Locate the cell with the specified text and output its [X, Y] center coordinate. 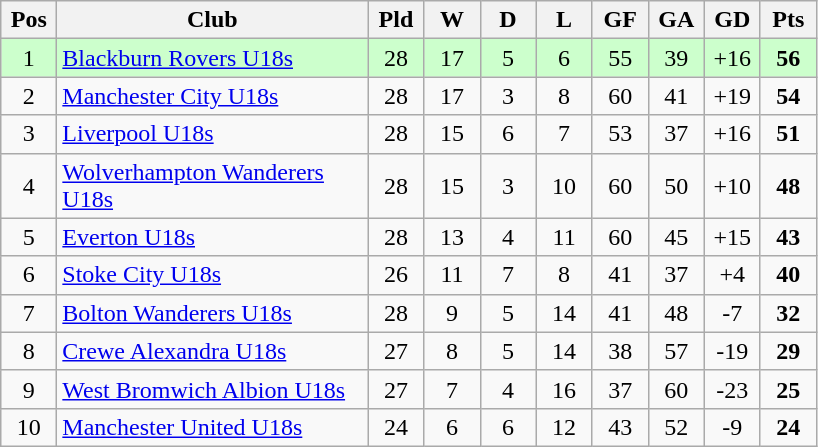
+15 [732, 237]
2 [29, 96]
16 [564, 389]
Crewe Alexandra U18s [212, 351]
Manchester United U18s [212, 427]
-19 [732, 351]
25 [788, 389]
+10 [732, 186]
53 [620, 134]
45 [676, 237]
-7 [732, 313]
GF [620, 20]
Stoke City U18s [212, 275]
51 [788, 134]
L [564, 20]
Everton U18s [212, 237]
Blackburn Rovers U18s [212, 58]
56 [788, 58]
57 [676, 351]
Pld [396, 20]
55 [620, 58]
54 [788, 96]
40 [788, 275]
52 [676, 427]
1 [29, 58]
13 [452, 237]
50 [676, 186]
Wolverhampton Wanderers U18s [212, 186]
38 [620, 351]
32 [788, 313]
29 [788, 351]
W [452, 20]
GA [676, 20]
Club [212, 20]
+19 [732, 96]
Bolton Wanderers U18s [212, 313]
D [508, 20]
GD [732, 20]
12 [564, 427]
Manchester City U18s [212, 96]
-23 [732, 389]
+4 [732, 275]
-9 [732, 427]
39 [676, 58]
Pos [29, 20]
Liverpool U18s [212, 134]
Pts [788, 20]
26 [396, 275]
West Bromwich Albion U18s [212, 389]
